For the text-containing cell, return its midpoint in [X, Y] coordinate format. 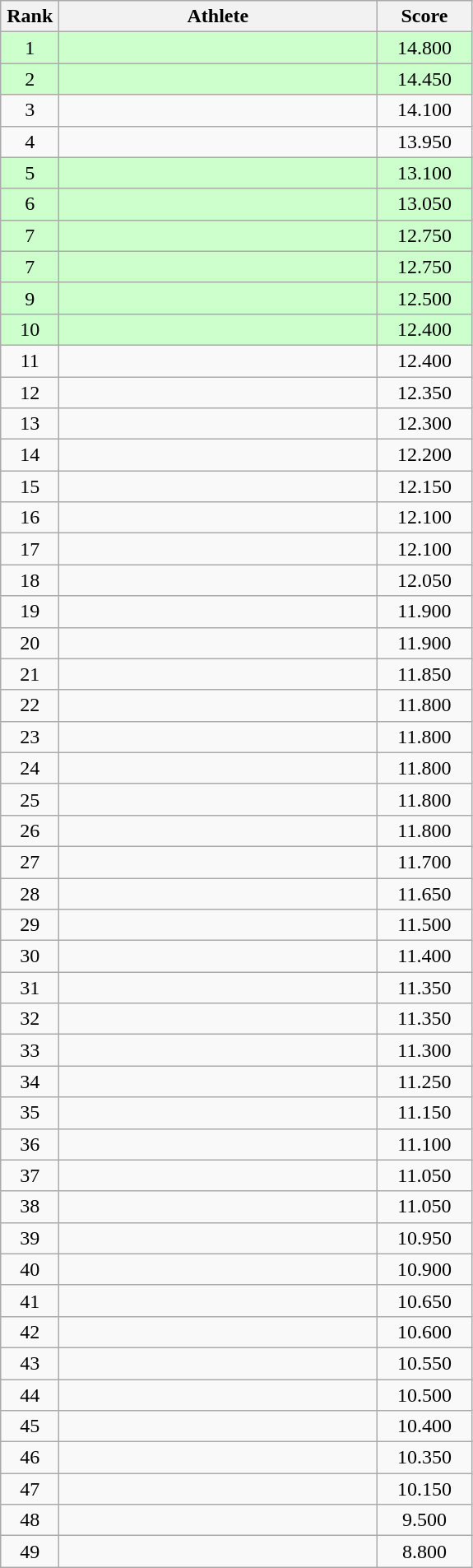
11.850 [424, 674]
30 [30, 956]
22 [30, 705]
39 [30, 1238]
8.800 [424, 1552]
27 [30, 862]
10.650 [424, 1300]
29 [30, 925]
24 [30, 768]
11.300 [424, 1050]
2 [30, 79]
33 [30, 1050]
17 [30, 549]
13 [30, 424]
34 [30, 1082]
42 [30, 1332]
19 [30, 612]
14 [30, 455]
1 [30, 48]
14.100 [424, 110]
37 [30, 1175]
10.400 [424, 1426]
12.500 [424, 298]
Rank [30, 16]
13.100 [424, 173]
26 [30, 831]
10 [30, 329]
12 [30, 393]
11.250 [424, 1082]
Athlete [218, 16]
10.550 [424, 1363]
47 [30, 1489]
11.500 [424, 925]
5 [30, 173]
6 [30, 204]
41 [30, 1300]
13.050 [424, 204]
38 [30, 1207]
11.700 [424, 862]
31 [30, 988]
36 [30, 1144]
Score [424, 16]
11.100 [424, 1144]
10.600 [424, 1332]
46 [30, 1458]
43 [30, 1363]
10.900 [424, 1269]
12.150 [424, 486]
11.650 [424, 893]
9 [30, 298]
10.350 [424, 1458]
18 [30, 580]
11.150 [424, 1113]
10.950 [424, 1238]
44 [30, 1395]
11 [30, 361]
13.950 [424, 142]
15 [30, 486]
45 [30, 1426]
23 [30, 737]
48 [30, 1520]
21 [30, 674]
12.050 [424, 580]
4 [30, 142]
14.450 [424, 79]
20 [30, 643]
49 [30, 1552]
3 [30, 110]
14.800 [424, 48]
10.500 [424, 1395]
9.500 [424, 1520]
10.150 [424, 1489]
35 [30, 1113]
32 [30, 1019]
16 [30, 518]
12.200 [424, 455]
12.350 [424, 393]
28 [30, 893]
25 [30, 799]
12.300 [424, 424]
40 [30, 1269]
11.400 [424, 956]
